Scan for the cell matching the given text and deliver its (x, y) coordinate at center. 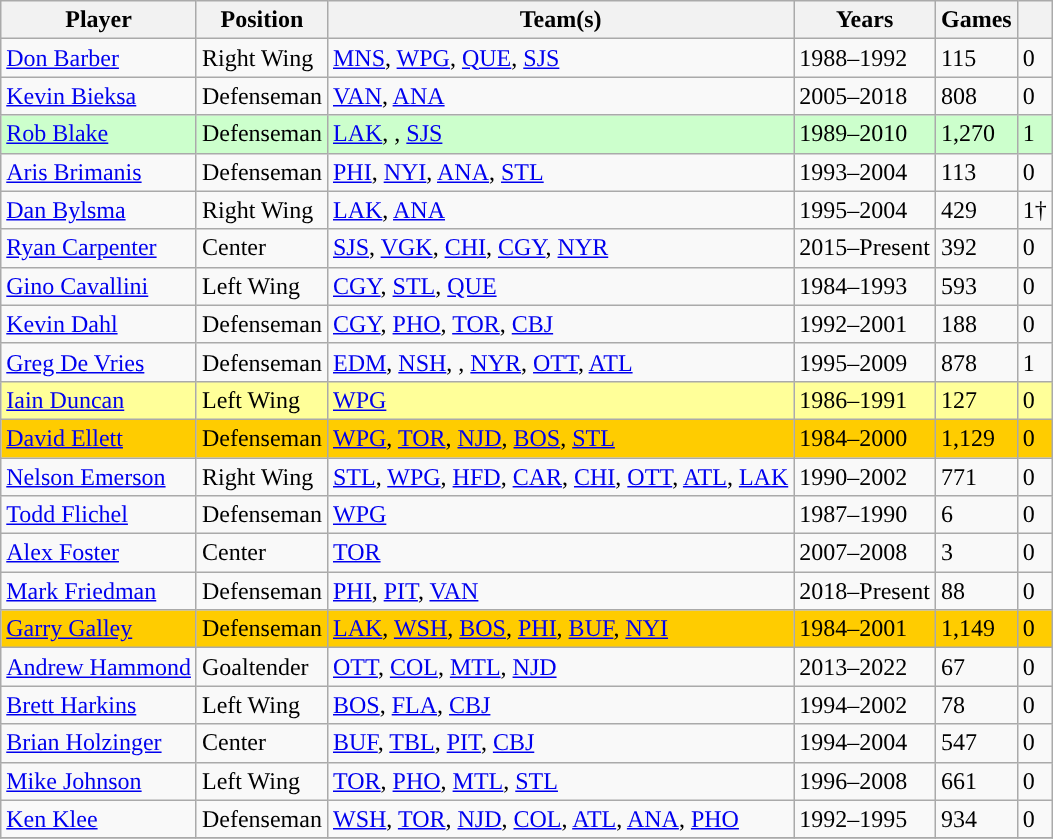
1992–1995 (865, 819)
392 (976, 248)
VAN, ANA (560, 96)
Iain Duncan (99, 400)
Andrew Hammond (99, 667)
1994–2002 (865, 705)
Nelson Emerson (99, 477)
TOR, PHO, MTL, STL (560, 781)
WSH, TOR, NJD, COL, ATL, ANA, PHO (560, 819)
STL, WPG, HFD, CAR, CHI, OTT, ATL, LAK (560, 477)
Aris Brimanis (99, 172)
Todd Flichel (99, 515)
LAK, ANA (560, 210)
Greg De Vries (99, 362)
661 (976, 781)
1984–2001 (865, 629)
934 (976, 819)
3 (976, 553)
2005–2018 (865, 96)
TOR (560, 553)
CGY, PHO, TOR, CBJ (560, 324)
Garry Galley (99, 629)
1988–1992 (865, 58)
1989–2010 (865, 134)
Games (976, 20)
1984–2000 (865, 438)
Brian Holzinger (99, 743)
Position (262, 20)
Brett Harkins (99, 705)
88 (976, 591)
1984–1993 (865, 286)
1987–1990 (865, 515)
2013–2022 (865, 667)
1† (1034, 210)
Rob Blake (99, 134)
Team(s) (560, 20)
WPG, TOR, NJD, BOS, STL (560, 438)
78 (976, 705)
Player (99, 20)
1992–2001 (865, 324)
Years (865, 20)
1995–2004 (865, 210)
1996–2008 (865, 781)
Kevin Dahl (99, 324)
Mike Johnson (99, 781)
593 (976, 286)
2015–Present (865, 248)
1993–2004 (865, 172)
Ken Klee (99, 819)
115 (976, 58)
1,129 (976, 438)
Alex Foster (99, 553)
SJS, VGK, CHI, CGY, NYR (560, 248)
2018–Present (865, 591)
1995–2009 (865, 362)
PHI, PIT, VAN (560, 591)
Dan Bylsma (99, 210)
2007–2008 (865, 553)
LAK, , SJS (560, 134)
1,270 (976, 134)
808 (976, 96)
OTT, COL, MTL, NJD (560, 667)
PHI, NYI, ANA, STL (560, 172)
771 (976, 477)
547 (976, 743)
Don Barber (99, 58)
Ryan Carpenter (99, 248)
188 (976, 324)
1986–1991 (865, 400)
MNS, WPG, QUE, SJS (560, 58)
EDM, NSH, , NYR, OTT, ATL (560, 362)
Goaltender (262, 667)
1,149 (976, 629)
BOS, FLA, CBJ (560, 705)
1990–2002 (865, 477)
BUF, TBL, PIT, CBJ (560, 743)
Kevin Bieksa (99, 96)
Gino Cavallini (99, 286)
113 (976, 172)
429 (976, 210)
67 (976, 667)
David Ellett (99, 438)
Mark Friedman (99, 591)
1994–2004 (865, 743)
6 (976, 515)
CGY, STL, QUE (560, 286)
127 (976, 400)
LAK, WSH, BOS, PHI, BUF, NYI (560, 629)
878 (976, 362)
